For the text-containing cell, return its midpoint in [x, y] coordinate format. 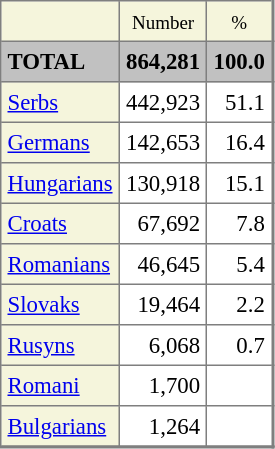
% [240, 21]
442,923 [163, 102]
864,281 [163, 61]
2.2 [240, 304]
67,692 [163, 223]
TOTAL [60, 61]
46,645 [163, 264]
51.1 [240, 102]
6,068 [163, 345]
19,464 [163, 304]
16.4 [240, 142]
Romanians [60, 264]
5.4 [240, 264]
100.0 [240, 61]
0.7 [240, 345]
142,653 [163, 142]
Number [163, 21]
7.8 [240, 223]
1,264 [163, 426]
Germans [60, 142]
Rusyns [60, 345]
Croats [60, 223]
Romani [60, 385]
Bulgarians [60, 426]
15.1 [240, 183]
Slovaks [60, 304]
Serbs [60, 102]
Hungarians [60, 183]
1,700 [163, 385]
130,918 [163, 183]
